Return (X, Y) of the center of cell containing provided text 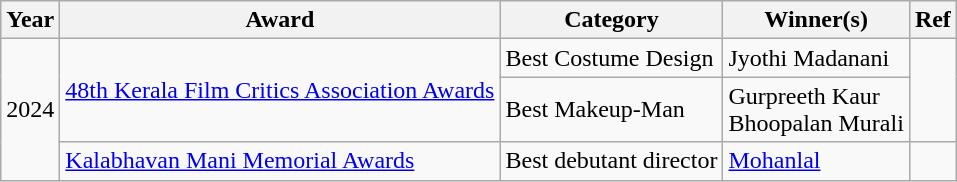
Winner(s) (816, 20)
48th Kerala Film Critics Association Awards (280, 90)
Jyothi Madanani (816, 58)
Year (30, 20)
Mohanlal (816, 161)
Category (612, 20)
Best debutant director (612, 161)
Award (280, 20)
Best Costume Design (612, 58)
Kalabhavan Mani Memorial Awards (280, 161)
Gurpreeth Kaur Bhoopalan Murali (816, 110)
2024 (30, 110)
Ref (932, 20)
Best Makeup-Man (612, 110)
